Provide the [X, Y] coordinate of the cell's center where the given text is located.  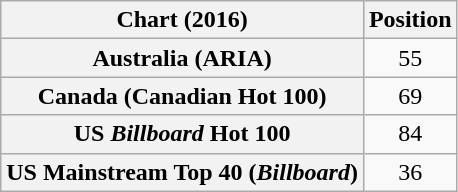
84 [410, 134]
Canada (Canadian Hot 100) [182, 96]
36 [410, 172]
US Billboard Hot 100 [182, 134]
69 [410, 96]
55 [410, 58]
US Mainstream Top 40 (Billboard) [182, 172]
Chart (2016) [182, 20]
Australia (ARIA) [182, 58]
Position [410, 20]
